Output the [x, y] coordinate of the center of the cell containing the given text.  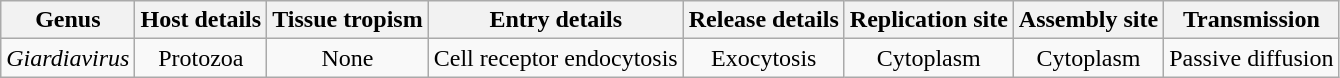
Genus [68, 20]
Tissue tropism [348, 20]
Exocytosis [764, 58]
Replication site [928, 20]
Assembly site [1088, 20]
Host details [201, 20]
Entry details [556, 20]
Protozoa [201, 58]
None [348, 58]
Cell receptor endocytosis [556, 58]
Transmission [1252, 20]
Release details [764, 20]
Giardiavirus [68, 58]
Passive diffusion [1252, 58]
